Identify which cell holds the provided text, then report its [x, y] central coordinate. 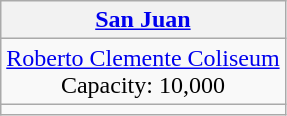
Roberto Clemente ColiseumCapacity: 10,000 [143, 72]
San Juan [143, 20]
